Identify which cell holds the provided text, then report its (x, y) central coordinate. 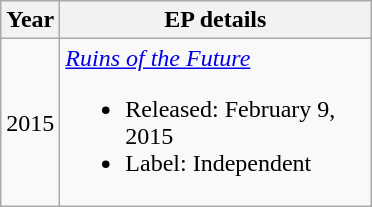
Year (30, 20)
Ruins of the FutureReleased: February 9, 2015Label: Independent (216, 122)
EP details (216, 20)
2015 (30, 122)
